Determine the [X, Y] coordinate at the center of the cell enclosing the given text.  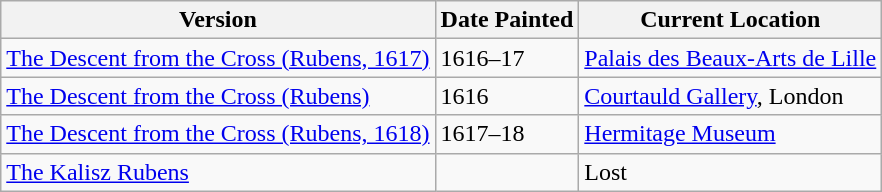
The Descent from the Cross (Rubens) [218, 96]
Hermitage Museum [730, 134]
The Descent from the Cross (Rubens, 1617) [218, 58]
Lost [730, 172]
Courtauld Gallery, London [730, 96]
1616 [507, 96]
The Descent from the Cross (Rubens, 1618) [218, 134]
The Kalisz Rubens [218, 172]
Date Painted [507, 20]
Version [218, 20]
Current Location [730, 20]
1617–18 [507, 134]
1616–17 [507, 58]
Palais des Beaux-Arts de Lille [730, 58]
